Locate the cell with the specified text and output its (x, y) center coordinate. 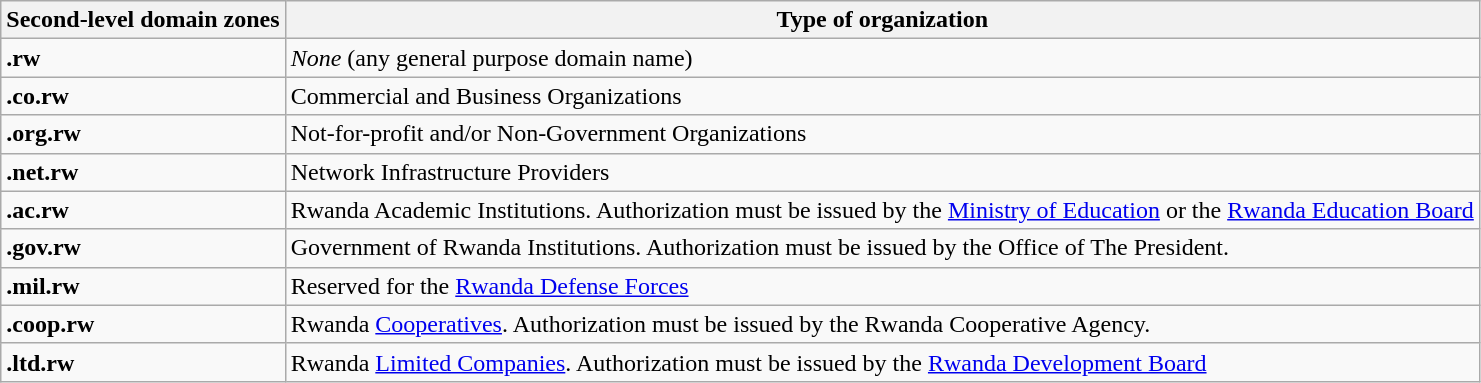
.net.rw (143, 172)
Network Infrastructure Providers (882, 172)
.rw (143, 58)
Reserved for the Rwanda Defense Forces (882, 286)
Commercial and Business Organizations (882, 96)
.mil.rw (143, 286)
Rwanda Limited Companies. Authorization must be issued by the Rwanda Development Board (882, 362)
.coop.rw (143, 324)
.co.rw (143, 96)
Not-for-profit and/or Non-Government Organizations (882, 134)
.gov.rw (143, 248)
.ac.rw (143, 210)
Rwanda Academic Institutions. Authorization must be issued by the Ministry of Education or the Rwanda Education Board (882, 210)
.ltd.rw (143, 362)
.org.rw (143, 134)
Rwanda Cooperatives. Authorization must be issued by the Rwanda Cooperative Agency. (882, 324)
None (any general purpose domain name) (882, 58)
Government of Rwanda Institutions. Authorization must be issued by the Office of The President. (882, 248)
Second-level domain zones (143, 20)
Type of organization (882, 20)
